Determine the [x, y] coordinate at the center of the cell enclosing the given text.  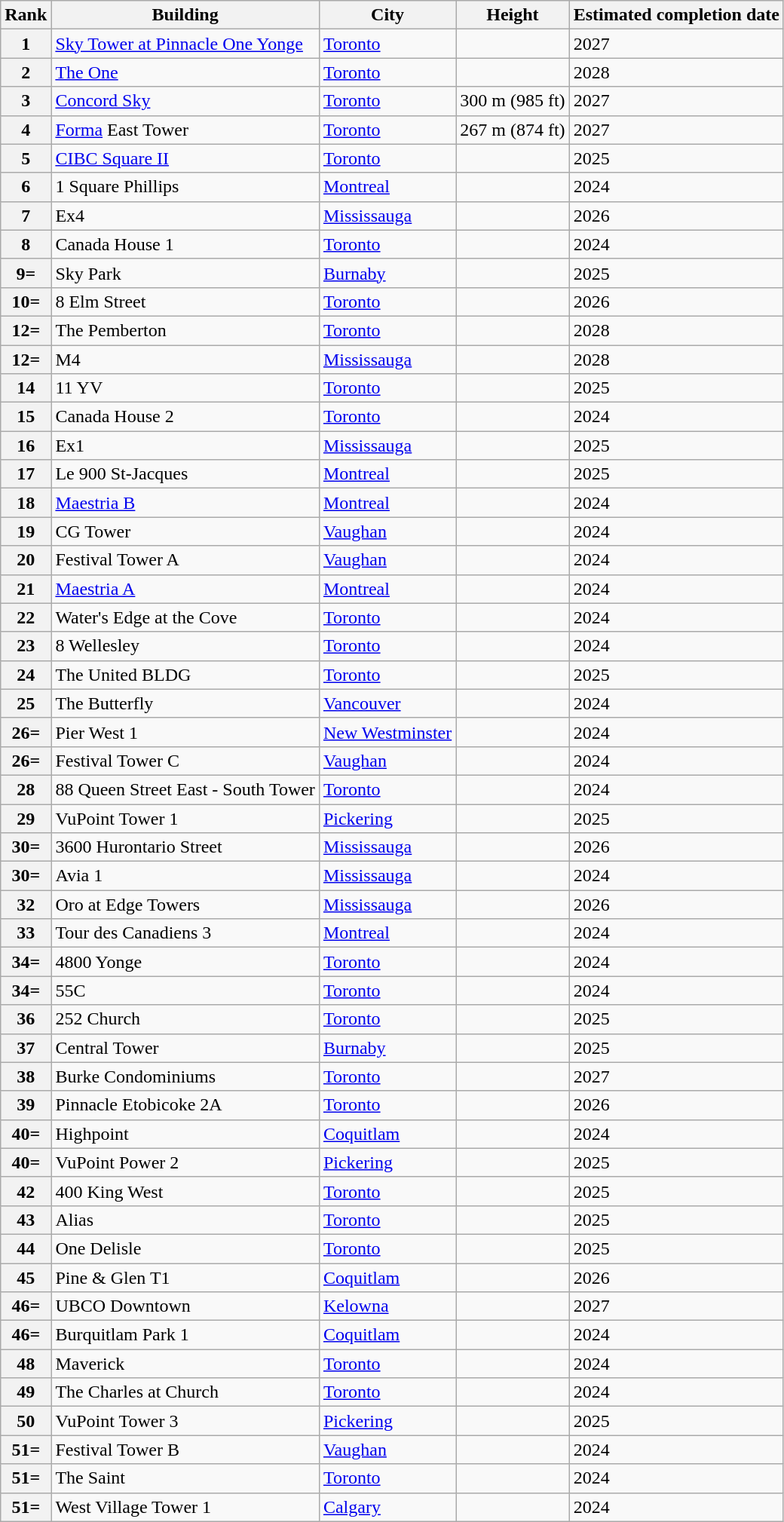
Maestria A [185, 589]
Festival Tower C [185, 761]
8 [26, 244]
Height [513, 15]
1 [26, 44]
Forma East Tower [185, 130]
Avia 1 [185, 876]
Sky Tower at Pinnacle One Yonge [185, 44]
48 [26, 1364]
55C [185, 991]
Burquitlam Park 1 [185, 1335]
18 [26, 503]
22 [26, 617]
267 m (874 ft) [513, 130]
VuPoint Tower 3 [185, 1421]
UBCO Downtown [185, 1306]
Rank [26, 15]
New Westminster [387, 732]
50 [26, 1421]
19 [26, 531]
Estimated completion date [676, 15]
Burke Condominiums [185, 1076]
400 King West [185, 1191]
9= [26, 273]
Concord Sky [185, 101]
24 [26, 675]
6 [26, 187]
Central Tower [185, 1048]
11 YV [185, 388]
Canada House 2 [185, 417]
Festival Tower A [185, 560]
VuPoint Tower 1 [185, 818]
Ex1 [185, 446]
CIBC Square II [185, 158]
One Delisle [185, 1248]
Le 900 St-Jacques [185, 474]
Pier West 1 [185, 732]
10= [26, 302]
42 [26, 1191]
Tour des Canadiens 3 [185, 933]
25 [26, 703]
The Charles at Church [185, 1392]
Kelowna [387, 1306]
15 [26, 417]
Highpoint [185, 1134]
Canada House 1 [185, 244]
17 [26, 474]
21 [26, 589]
West Village Tower 1 [185, 1507]
Sky Park [185, 273]
16 [26, 446]
Ex4 [185, 216]
1 Square Phillips [185, 187]
Building [185, 15]
37 [26, 1048]
28 [26, 789]
8 Wellesley [185, 646]
3600 Hurontario Street [185, 847]
CG Tower [185, 531]
38 [26, 1076]
Pine & Glen T1 [185, 1278]
43 [26, 1220]
23 [26, 646]
88 Queen Street East - South Tower [185, 789]
252 Church [185, 1019]
The Butterfly [185, 703]
The United BLDG [185, 675]
3 [26, 101]
Pinnacle Etobicoke 2A [185, 1105]
36 [26, 1019]
Alias [185, 1220]
300 m (985 ft) [513, 101]
Maestria B [185, 503]
49 [26, 1392]
4800 Yonge [185, 962]
32 [26, 905]
8 Elm Street [185, 302]
Vancouver [387, 703]
Festival Tower B [185, 1450]
4 [26, 130]
City [387, 15]
Maverick [185, 1364]
14 [26, 388]
44 [26, 1248]
5 [26, 158]
Water's Edge at the Cove [185, 617]
20 [26, 560]
45 [26, 1278]
The Saint [185, 1478]
39 [26, 1105]
M4 [185, 360]
The Pemberton [185, 330]
Calgary [387, 1507]
The One [185, 72]
33 [26, 933]
29 [26, 818]
VuPoint Power 2 [185, 1162]
7 [26, 216]
2 [26, 72]
Oro at Edge Towers [185, 905]
